Capture the cell that displays the provided text and extract its (X, Y) central coordinate. 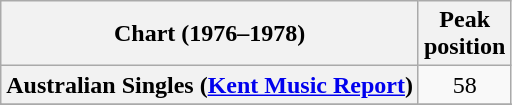
Chart (1976–1978) (210, 34)
Australian Singles (Kent Music Report) (210, 85)
58 (464, 85)
Peakposition (464, 34)
